Provide the (X, Y) coordinate of the cell's center where the given text is located.  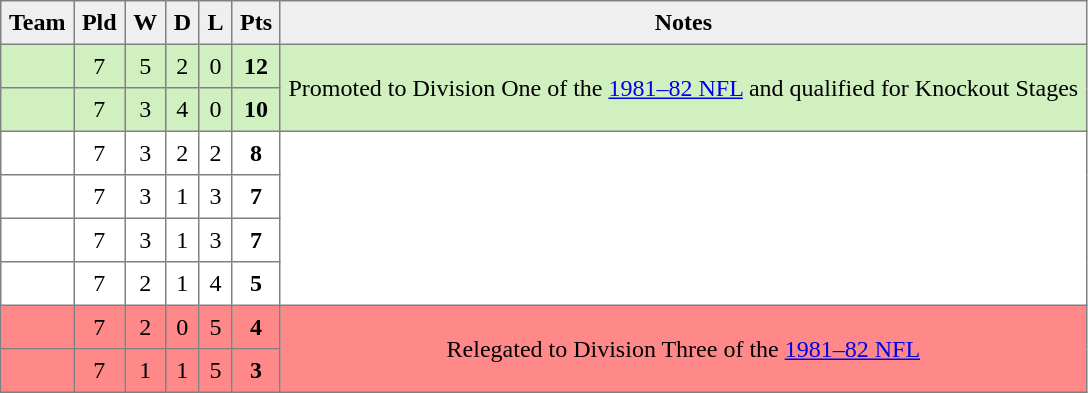
12 (256, 66)
Promoted to Division One of the 1981–82 NFL and qualified for Knockout Stages (683, 88)
L (216, 23)
Relegated to Division Three of the 1981–82 NFL (683, 348)
Pld (100, 23)
Pts (256, 23)
Notes (683, 23)
Team (38, 23)
D (182, 23)
10 (256, 110)
W (145, 23)
8 (256, 153)
